Determine the [X, Y] coordinate at the center of the cell enclosing the given text.  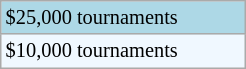
$10,000 tournaments [124, 51]
$25,000 tournaments [124, 17]
